Search for the cell housing the specified text and yield its (X, Y) center coordinate. 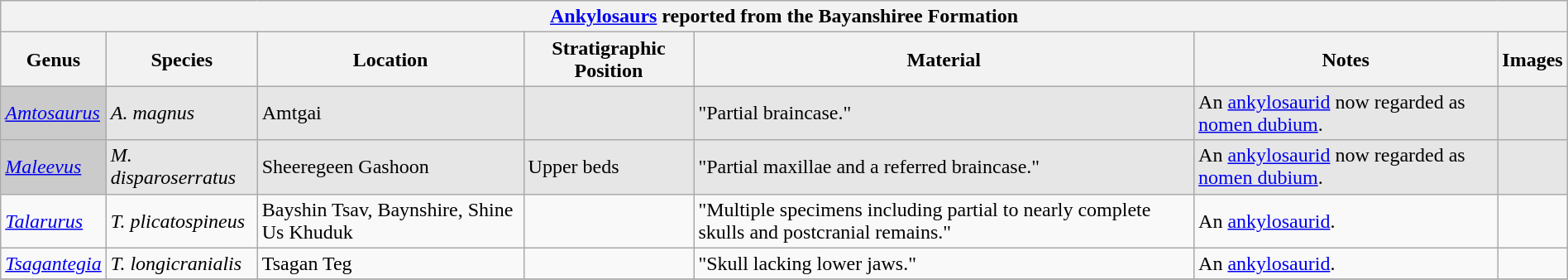
"Skull lacking lower jaws." (944, 263)
"Partial maxillae and a referred braincase." (944, 167)
Maleevus (54, 167)
"Partial braincase." (944, 113)
T. longicranialis (182, 263)
Species (182, 60)
M. disparoserratus (182, 167)
Talarurus (54, 220)
Amtgai (390, 113)
Upper beds (609, 167)
Images (1532, 60)
Tsagan Teg (390, 263)
T. plicatospineus (182, 220)
Tsagantegia (54, 263)
Sheeregeen Gashoon (390, 167)
Location (390, 60)
"Multiple specimens including partial to nearly complete skulls and postcranial remains." (944, 220)
Notes (1346, 60)
A. magnus (182, 113)
Bayshin Tsav, Baynshire, Shine Us Khuduk (390, 220)
Amtosaurus (54, 113)
Stratigraphic Position (609, 60)
Material (944, 60)
Genus (54, 60)
Ankylosaurs reported from the Bayanshiree Formation (784, 17)
